From the cell containing the given text, extract its center point as (X, Y) coordinate. 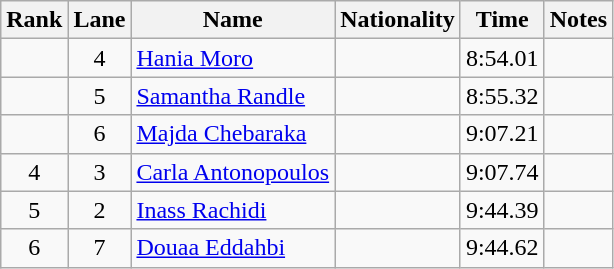
8:55.32 (502, 96)
Douaa Eddahbi (233, 248)
8:54.01 (502, 58)
3 (100, 172)
9:07.74 (502, 172)
Notes (578, 20)
Time (502, 20)
9:44.62 (502, 248)
7 (100, 248)
Nationality (398, 20)
Majda Chebaraka (233, 134)
2 (100, 210)
9:07.21 (502, 134)
Lane (100, 20)
Inass Rachidi (233, 210)
Samantha Randle (233, 96)
Name (233, 20)
Hania Moro (233, 58)
Rank (34, 20)
9:44.39 (502, 210)
Carla Antonopoulos (233, 172)
